Identify which cell holds the provided text, then report its [X, Y] central coordinate. 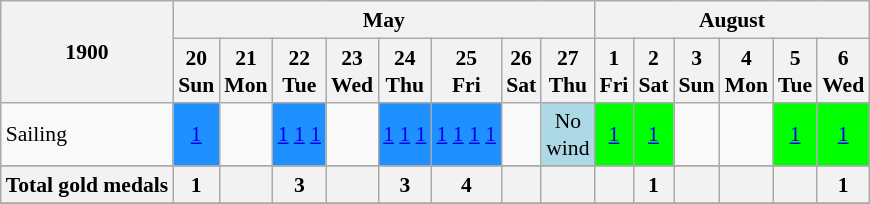
26Sat [521, 70]
May [384, 20]
Nowind [568, 134]
1 1 1 1 [466, 134]
22Tue [300, 70]
Sailing [87, 134]
3Sun [697, 70]
27Thu [568, 70]
23Wed [352, 70]
6Wed [843, 70]
1900 [87, 52]
August [732, 20]
21Mon [246, 70]
25Fri [466, 70]
24Thu [404, 70]
1Fri [614, 70]
Total gold medals [87, 184]
4Mon [746, 70]
2Sat [653, 70]
20Sun [196, 70]
4 [466, 184]
5Tue [795, 70]
